For the text-containing cell, return its midpoint in [x, y] coordinate format. 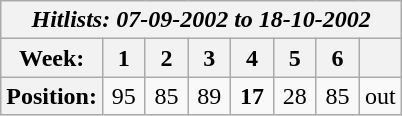
5 [294, 58]
6 [338, 58]
1 [124, 58]
Position: [52, 96]
3 [210, 58]
Week: [52, 58]
out [380, 96]
95 [124, 96]
2 [166, 58]
28 [294, 96]
17 [252, 96]
Hitlists: 07-09-2002 to 18-10-2002 [202, 20]
89 [210, 96]
4 [252, 58]
